Return [X, Y] of the center of cell containing provided text 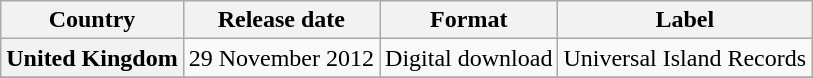
Universal Island Records [685, 58]
Format [469, 20]
Release date [281, 20]
Digital download [469, 58]
United Kingdom [92, 58]
29 November 2012 [281, 58]
Label [685, 20]
Country [92, 20]
